Output the (x, y) coordinate of the center of the cell containing the given text.  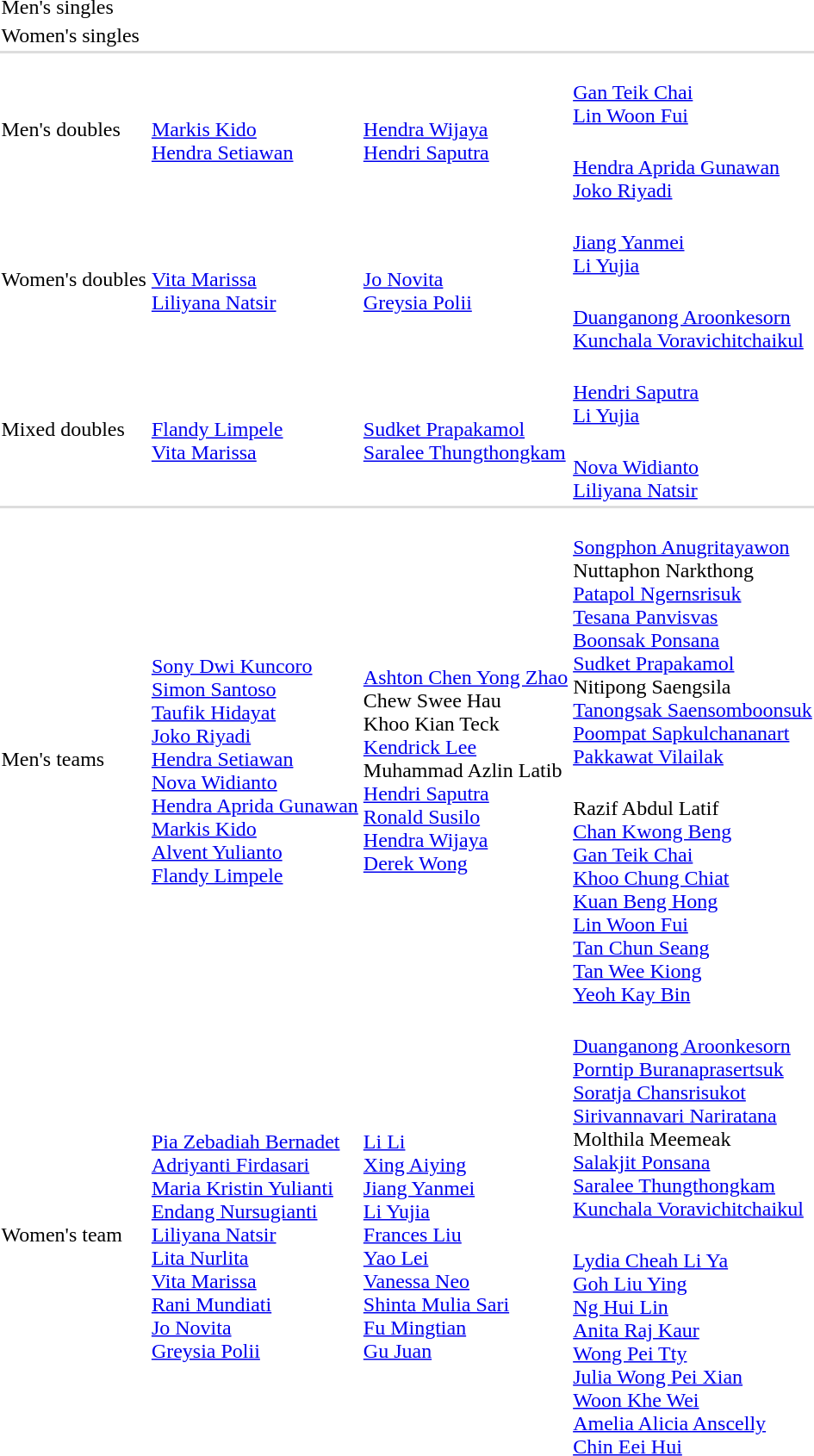
Hendra Aprida GunawanJoko Riyadi (693, 167)
Markis KidoHendra Setiawan (255, 129)
Ashton Chen Yong ZhaoChew Swee HauKhoo Kian TeckKendrick LeeMuhammad Azlin LatibHendri SaputraRonald SusiloHendra WijayaDerek Wong (465, 759)
Jiang YanmeiLi Yujia (693, 242)
Jo NovitaGreysia Polii (465, 279)
Nova WidiantoLiliyana Natsir (693, 467)
Men's doubles (74, 129)
Flandy LimpeleVita Marissa (255, 429)
Duanganong AroonkesornKunchala Voravichitchaikul (693, 317)
Sudket PrapakamolSaralee Thungthongkam (465, 429)
Hendri SaputraLi Yujia (693, 392)
Razif Abdul LatifChan Kwong BengGan Teik ChaiKhoo Chung ChiatKuan Beng HongLin Woon FuiTan Chun SeangTan Wee KiongYeoh Kay Bin (693, 889)
Vita MarissaLiliyana Natsir (255, 279)
Hendra WijayaHendri Saputra (465, 129)
Women's singles (74, 35)
Women's doubles (74, 279)
Men's teams (74, 759)
Sony Dwi KuncoroSimon SantosoTaufik HidayatJoko RiyadiHendra SetiawanNova WidiantoHendra Aprida GunawanMarkis KidoAlvent YuliantoFlandy Limpele (255, 759)
Gan Teik ChaiLin Woon Fui (693, 92)
Mixed doubles (74, 429)
